From the cell containing the given text, extract its center point as [X, Y] coordinate. 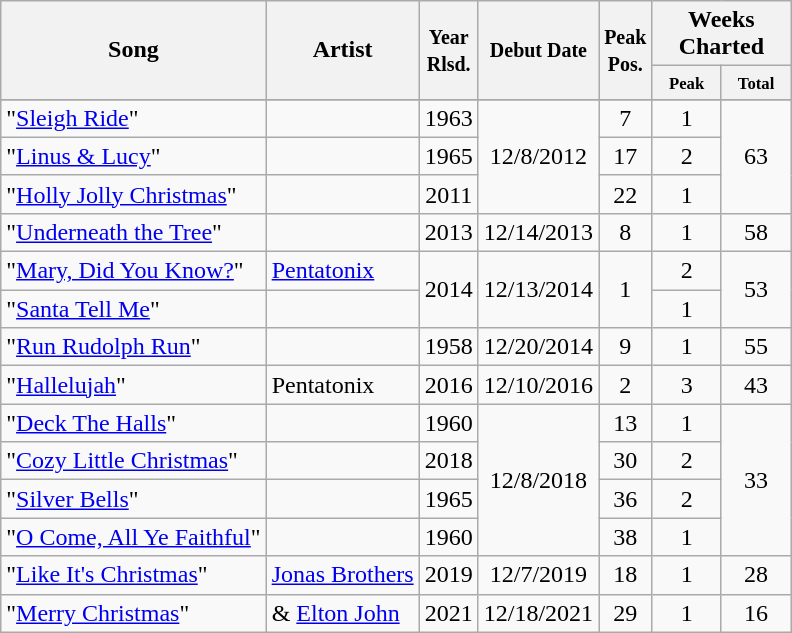
58 [756, 232]
22 [626, 194]
7 [626, 118]
"Cozy Little Christmas" [134, 461]
2014 [448, 290]
12/7/2019 [538, 575]
2019 [448, 575]
"Run Rudolph Run" [134, 347]
12/10/2016 [538, 385]
8 [626, 232]
2018 [448, 461]
12/18/2021 [538, 613]
"Sleigh Ride" [134, 118]
1958 [448, 347]
"Mary, Did You Know?" [134, 271]
30 [626, 461]
9 [626, 347]
Artist [342, 50]
18 [626, 575]
Total [756, 82]
"Hallelujah" [134, 385]
2013 [448, 232]
33 [756, 480]
12/8/2018 [538, 480]
Debut Date [538, 50]
"Like It's Christmas" [134, 575]
36 [626, 499]
Jonas Brothers [342, 575]
63 [756, 156]
"Silver Bells" [134, 499]
2021 [448, 613]
& Elton John [342, 613]
16 [756, 613]
29 [626, 613]
12/14/2013 [538, 232]
17 [626, 156]
"Santa Tell Me" [134, 309]
Peak [686, 82]
"Holly Jolly Christmas" [134, 194]
43 [756, 385]
"Merry Christmas" [134, 613]
28 [756, 575]
PeakPos. [626, 50]
"Underneath the Tree" [134, 232]
38 [626, 537]
3 [686, 385]
2016 [448, 385]
12/13/2014 [538, 290]
13 [626, 423]
"Linus & Lucy" [134, 156]
53 [756, 290]
55 [756, 347]
12/8/2012 [538, 156]
"Deck The Halls" [134, 423]
"O Come, All Ye Faithful" [134, 537]
Song [134, 50]
1963 [448, 118]
12/20/2014 [538, 347]
2011 [448, 194]
Weeks Charted [722, 34]
YearRlsd. [448, 50]
